Return the [X, Y] coordinate for the center point of the cell that contains the specified text.  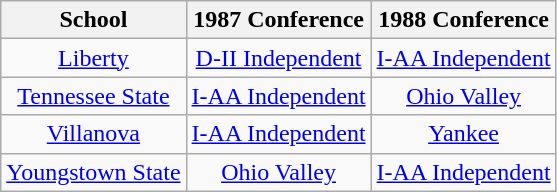
1987 Conference [278, 20]
Villanova [94, 134]
Yankee [464, 134]
D-II Independent [278, 58]
Youngstown State [94, 172]
Tennessee State [94, 96]
Liberty [94, 58]
School [94, 20]
1988 Conference [464, 20]
